Scan for the cell matching the given text and deliver its (x, y) coordinate at center. 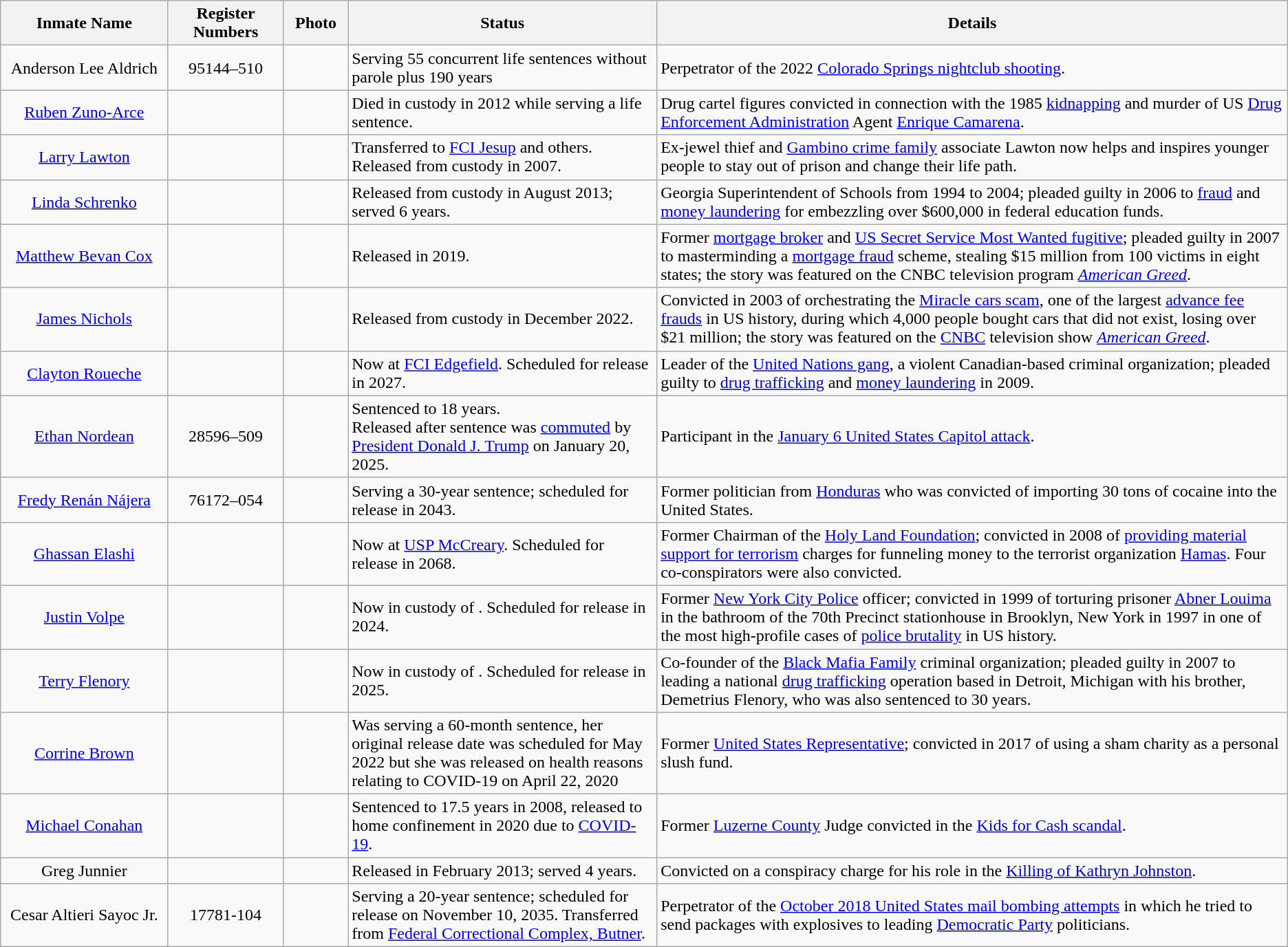
Linda Schrenko (84, 202)
Released in 2019. (502, 256)
Former Luzerne County Judge convicted in the Kids for Cash scandal. (973, 826)
Now at USP McCreary. Scheduled for release in 2068. (502, 554)
28596–509 (226, 436)
Clayton Roueche (84, 373)
Now at FCI Edgefield. Scheduled for release in 2027. (502, 373)
Died in custody in 2012 while serving a life sentence. (502, 113)
Serving a 30-year sentence; scheduled for release in 2043. (502, 499)
Larry Lawton (84, 157)
James Nichols (84, 319)
Released in February 2013; served 4 years. (502, 871)
Perpetrator of the 2022 Colorado Springs nightclub shooting. (973, 67)
Former United States Representative; convicted in 2017 of using a sham charity as a personal slush fund. (973, 754)
Now in custody of . Scheduled for release in 2024. (502, 617)
Register Numbers (226, 23)
Convicted on a conspiracy charge for his role in the Killing of Kathryn Johnston. (973, 871)
Serving 55 concurrent life sentences without parole plus 190 years (502, 67)
Serving a 20-year sentence; scheduled for release on November 10, 2035. Transferred from Federal Correctional Complex, Butner. (502, 915)
Justin Volpe (84, 617)
Drug cartel figures convicted in connection with the 1985 kidnapping and murder of US Drug Enforcement Administration Agent Enrique Camarena. (973, 113)
Ethan Nordean (84, 436)
17781-104 (226, 915)
76172–054 (226, 499)
Transferred to FCI Jesup and others. Released from custody in 2007. (502, 157)
Corrine Brown (84, 754)
Fredy Renán Nájera (84, 499)
Status (502, 23)
Matthew Bevan Cox (84, 256)
Michael Conahan (84, 826)
Leader of the United Nations gang, a violent Canadian-based criminal organization; pleaded guilty to drug trafficking and money laundering in 2009. (973, 373)
Sentenced to 17.5 years in 2008, released to home confinement in 2020 due to COVID-19. (502, 826)
Sentenced to 18 years.Released after sentence was commuted by President Donald J. Trump on January 20, 2025. (502, 436)
Cesar Altieri Sayoc Jr. (84, 915)
Ex-jewel thief and Gambino crime family associate Lawton now helps and inspires younger people to stay out of prison and change their life path. (973, 157)
Inmate Name (84, 23)
Participant in the January 6 United States Capitol attack. (973, 436)
Released from custody in August 2013; served 6 years. (502, 202)
Details (973, 23)
Ruben Zuno-Arce (84, 113)
Terry Flenory (84, 681)
Now in custody of . Scheduled for release in 2025. (502, 681)
Photo (316, 23)
95144–510 (226, 67)
Anderson Lee Aldrich (84, 67)
Released from custody in December 2022. (502, 319)
Greg Junnier (84, 871)
Former politician from Honduras who was convicted of importing 30 tons of cocaine into the United States. (973, 499)
Ghassan Elashi (84, 554)
